Return [x, y] of the center of cell containing provided text 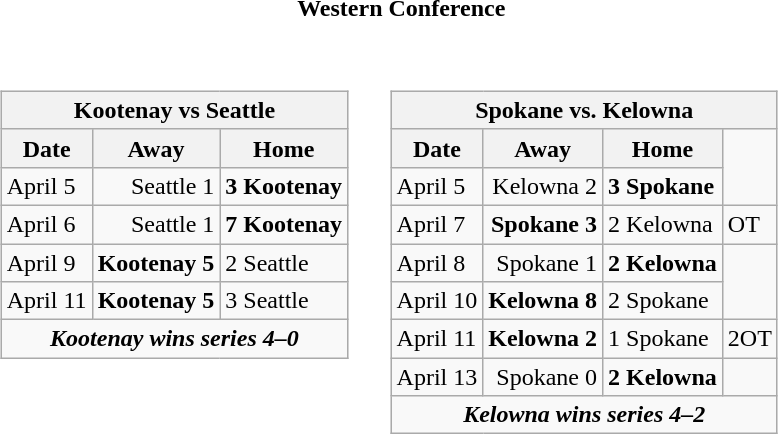
Spokane 0 [543, 377]
Kelowna 8 [543, 301]
April 8 [437, 263]
3 Kootenay [284, 186]
April 6 [46, 224]
1 Spokane [663, 339]
April 7 [437, 224]
April 13 [437, 377]
3 Spokane [663, 186]
Spokane 3 [543, 224]
Kootenay wins series 4–0 [174, 339]
Spokane 1 [543, 263]
April 9 [46, 263]
Spokane vs. Kelowna [584, 110]
Kootenay vs Seattle [174, 110]
3 Seattle [284, 301]
2 Seattle [284, 263]
2OT [750, 339]
2 Spokane [663, 301]
OT [750, 224]
April 10 [437, 301]
7 Kootenay [284, 224]
Kelowna wins series 4–2 [584, 415]
